For the text-containing cell, return its midpoint in [X, Y] coordinate format. 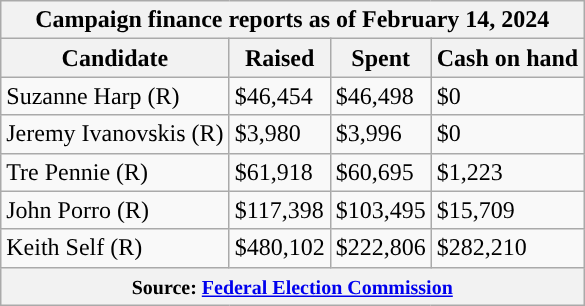
Keith Self (R) [115, 248]
$60,695 [380, 172]
Tre Pennie (R) [115, 172]
Jeremy Ivanovskis (R) [115, 134]
$222,806 [380, 248]
$3,996 [380, 134]
$1,223 [507, 172]
John Porro (R) [115, 210]
Cash on hand [507, 58]
Candidate [115, 58]
$46,454 [280, 96]
$282,210 [507, 248]
$61,918 [280, 172]
$3,980 [280, 134]
Suzanne Harp (R) [115, 96]
Raised [280, 58]
$103,495 [380, 210]
Spent [380, 58]
Campaign finance reports as of February 14, 2024 [292, 20]
$46,498 [380, 96]
Source: Federal Election Commission [292, 286]
$480,102 [280, 248]
$15,709 [507, 210]
$117,398 [280, 210]
